Return [X, Y] of the center of cell containing provided text 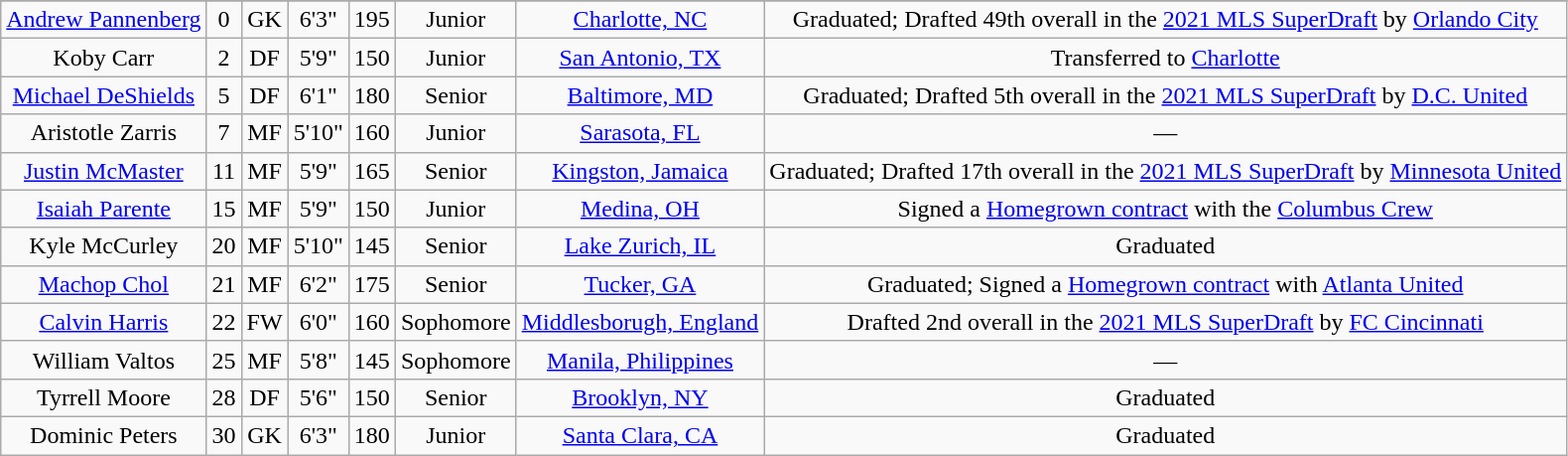
Calvin Harris [103, 322]
165 [371, 171]
6'1" [318, 95]
San Antonio, TX [640, 58]
30 [224, 435]
Machop Chol [103, 284]
Medina, OH [640, 209]
Justin McMaster [103, 171]
0 [224, 20]
Manila, Philippines [640, 360]
Lake Zurich, IL [640, 246]
7 [224, 133]
Drafted 2nd overall in the 2021 MLS SuperDraft by FC Cincinnati [1165, 322]
Koby Carr [103, 58]
175 [371, 284]
Aristotle Zarris [103, 133]
11 [224, 171]
Signed a Homegrown contract with the Columbus Crew [1165, 209]
22 [224, 322]
Michael DeShields [103, 95]
William Valtos [103, 360]
Graduated; Drafted 17th overall in the 2021 MLS SuperDraft by Minnesota United [1165, 171]
Isaiah Parente [103, 209]
6'2" [318, 284]
FW [264, 322]
Tyrrell Moore [103, 397]
Transferred to Charlotte [1165, 58]
Middlesborugh, England [640, 322]
15 [224, 209]
6'0" [318, 322]
Kyle McCurley [103, 246]
Tucker, GA [640, 284]
21 [224, 284]
Graduated; Signed a Homegrown contract with Atlanta United [1165, 284]
Baltimore, MD [640, 95]
Andrew Pannenberg [103, 20]
Santa Clara, CA [640, 435]
5 [224, 95]
20 [224, 246]
Graduated; Drafted 49th overall in the 2021 MLS SuperDraft by Orlando City [1165, 20]
Graduated; Drafted 5th overall in the 2021 MLS SuperDraft by D.C. United [1165, 95]
25 [224, 360]
5'8" [318, 360]
28 [224, 397]
Sarasota, FL [640, 133]
Charlotte, NC [640, 20]
Kingston, Jamaica [640, 171]
5'6" [318, 397]
2 [224, 58]
Dominic Peters [103, 435]
Brooklyn, NY [640, 397]
195 [371, 20]
